Return the [X, Y] coordinate for the center point of the cell that contains the specified text.  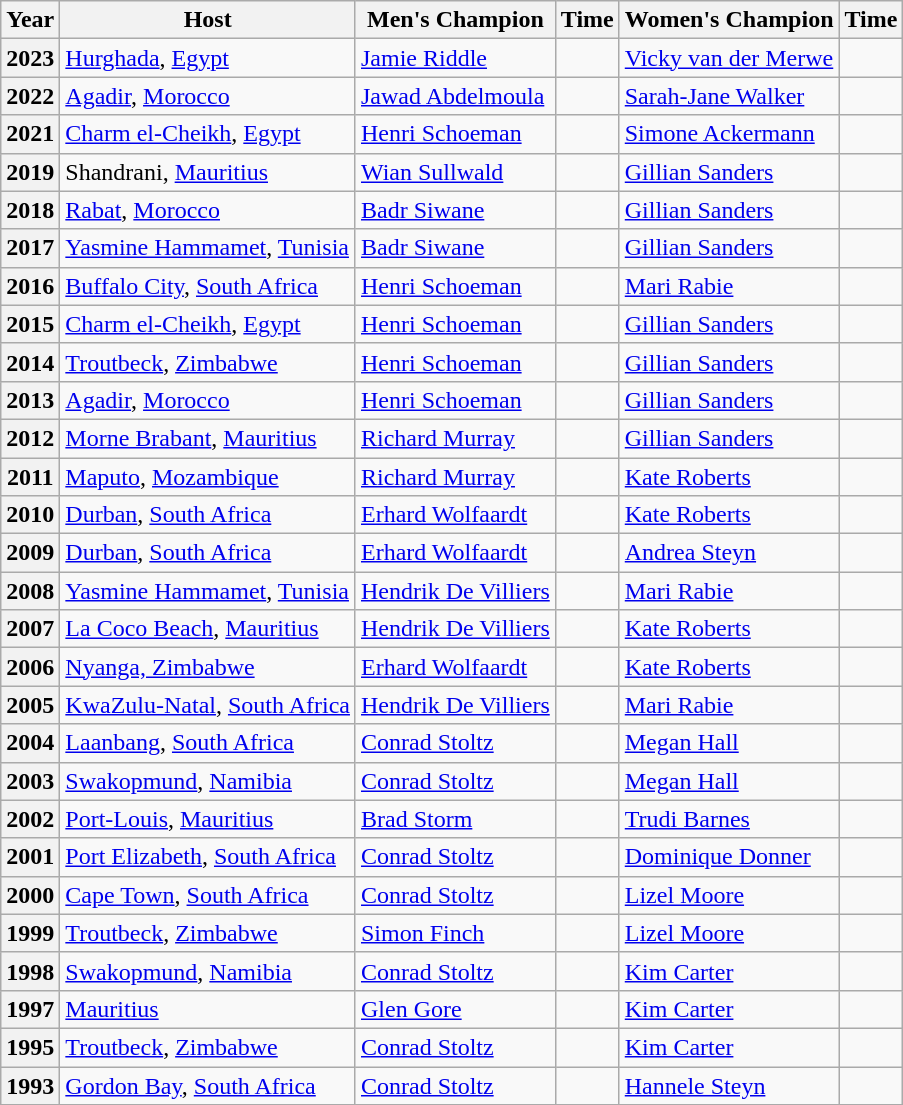
2006 [30, 667]
Dominique Donner [729, 857]
Trudi Barnes [729, 819]
2012 [30, 438]
KwaZulu-Natal, South Africa [208, 705]
1993 [30, 1085]
2002 [30, 819]
Mauritius [208, 1009]
Shandrani, Mauritius [208, 172]
2014 [30, 362]
2004 [30, 743]
Jawad Abdelmoula [455, 96]
Rabat, Morocco [208, 210]
1999 [30, 933]
La Coco Beach, Mauritius [208, 629]
2001 [30, 857]
Brad Storm [455, 819]
2000 [30, 895]
2021 [30, 134]
2019 [30, 172]
1997 [30, 1009]
2010 [30, 515]
1998 [30, 971]
Wian Sullwald [455, 172]
Men's Champion [455, 20]
Women's Champion [729, 20]
Laanbang, South Africa [208, 743]
Hannele Steyn [729, 1085]
2008 [30, 591]
Maputo, Mozambique [208, 477]
Sarah-Jane Walker [729, 96]
Year [30, 20]
Port-Louis, Mauritius [208, 819]
Morne Brabant, Mauritius [208, 438]
Hurghada, Egypt [208, 58]
2015 [30, 324]
Cape Town, South Africa [208, 895]
Glen Gore [455, 1009]
2005 [30, 705]
Buffalo City, South Africa [208, 286]
2016 [30, 286]
2018 [30, 210]
Port Elizabeth, South Africa [208, 857]
Gordon Bay, South Africa [208, 1085]
Nyanga, Zimbabwe [208, 667]
Host [208, 20]
Jamie Riddle [455, 58]
Simon Finch [455, 933]
2003 [30, 781]
2017 [30, 248]
2013 [30, 400]
Vicky van der Merwe [729, 58]
2007 [30, 629]
2022 [30, 96]
2009 [30, 553]
Andrea Steyn [729, 553]
2011 [30, 477]
Simone Ackermann [729, 134]
1995 [30, 1047]
2023 [30, 58]
